Return [x, y] of the center of cell containing provided text 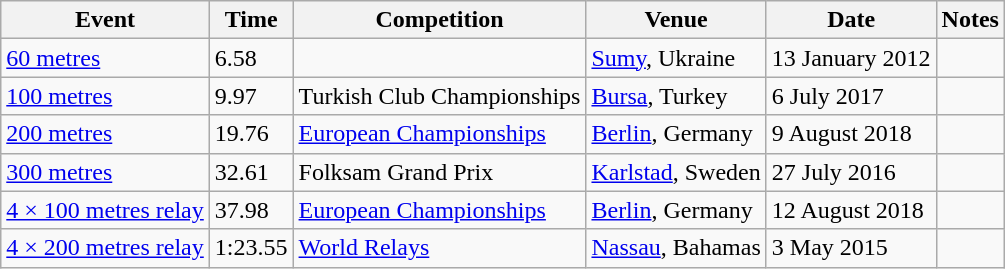
Nassau, Bahamas [676, 248]
3 May 2015 [851, 248]
4 × 100 metres relay [106, 210]
6 July 2017 [851, 96]
Notes [970, 20]
Venue [676, 20]
Turkish Club Championships [440, 96]
Time [251, 20]
19.76 [251, 134]
Date [851, 20]
32.61 [251, 172]
37.98 [251, 210]
6.58 [251, 58]
9 August 2018 [851, 134]
Bursa, Turkey [676, 96]
1:23.55 [251, 248]
Folksam Grand Prix [440, 172]
200 metres [106, 134]
13 January 2012 [851, 58]
27 July 2016 [851, 172]
12 August 2018 [851, 210]
300 metres [106, 172]
4 × 200 metres relay [106, 248]
60 metres [106, 58]
100 metres [106, 96]
Competition [440, 20]
Karlstad, Sweden [676, 172]
9.97 [251, 96]
Event [106, 20]
Sumy, Ukraine [676, 58]
World Relays [440, 248]
